Find where the given text appears and provide that cell's center as (x, y) coordinate. 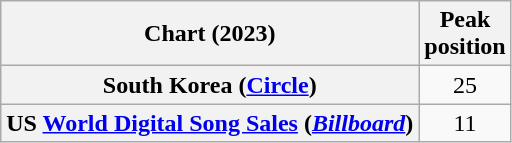
11 (465, 123)
South Korea (Circle) (210, 85)
25 (465, 85)
Chart (2023) (210, 34)
Peakposition (465, 34)
US World Digital Song Sales (Billboard) (210, 123)
